Identify which cell holds the provided text, then report its [x, y] central coordinate. 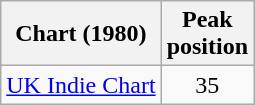
Peakposition [207, 34]
UK Indie Chart [81, 85]
Chart (1980) [81, 34]
35 [207, 85]
